Find where the given text appears and provide that cell's center as [X, Y] coordinate. 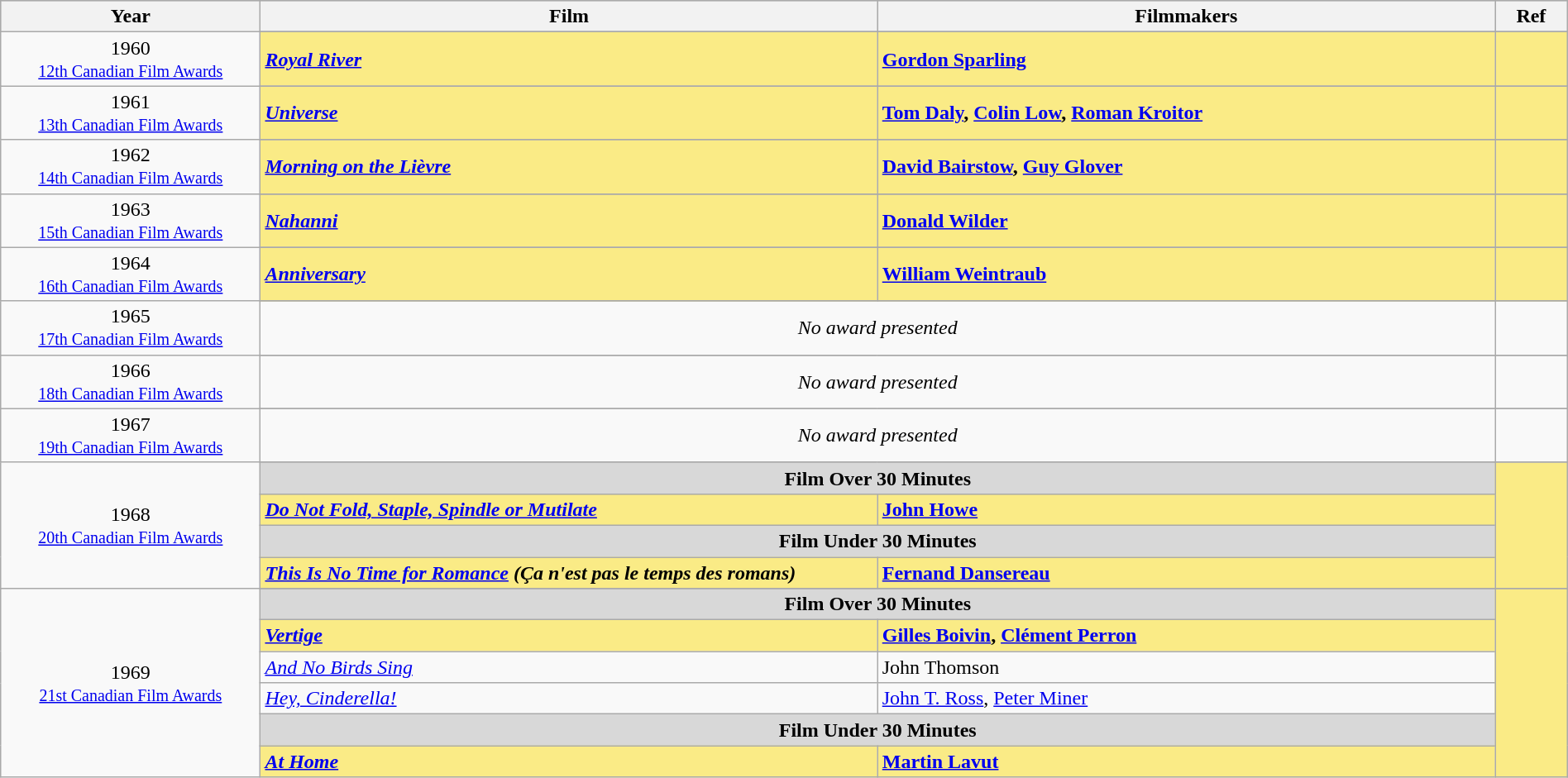
1961 13th Canadian Film Awards [131, 112]
Martin Lavut [1186, 761]
Filmmakers [1186, 17]
At Home [569, 761]
Gordon Sparling [1186, 60]
This Is No Time for Romance (Ça n'est pas le temps des romans) [569, 573]
1963 15th Canadian Film Awards [131, 220]
Year [131, 17]
1968 20th Canadian Film Awards [131, 525]
David Bairstow, Guy Glover [1186, 167]
1965 17th Canadian Film Awards [131, 327]
Fernand Dansereau [1186, 573]
Gilles Boivin, Clément Perron [1186, 636]
John Thomson [1186, 667]
Anniversary [569, 274]
1964 16th Canadian Film Awards [131, 274]
Tom Daly, Colin Low, Roman Kroitor [1186, 112]
1967 19th Canadian Film Awards [131, 435]
William Weintraub [1186, 274]
Do Not Fold, Staple, Spindle or Mutilate [569, 509]
Film [569, 17]
Hey, Cinderella! [569, 699]
Ref [1532, 17]
John T. Ross, Peter Miner [1186, 699]
Royal River [569, 60]
And No Birds Sing [569, 667]
Nahanni [569, 220]
1960 12th Canadian Film Awards [131, 60]
John Howe [1186, 509]
Universe [569, 112]
Vertige [569, 636]
1962 14th Canadian Film Awards [131, 167]
Donald Wilder [1186, 220]
Morning on the Lièvre [569, 167]
1966 18th Canadian Film Awards [131, 382]
1969 21st Canadian Film Awards [131, 683]
